Identify which cell holds the provided text, then report its [x, y] central coordinate. 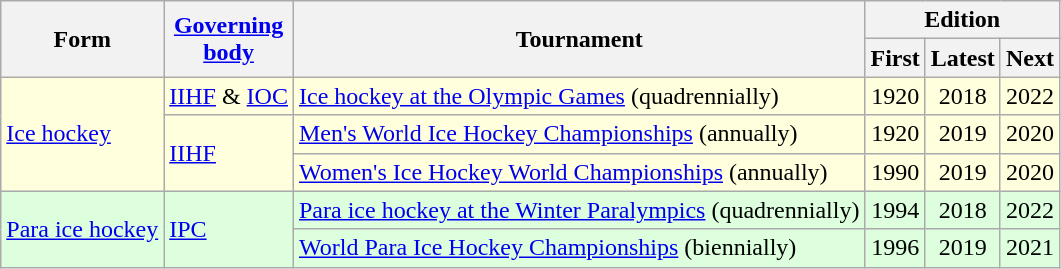
1990 [895, 172]
Men's World Ice Hockey Championships (annually) [578, 134]
1996 [895, 248]
Governingbody [229, 39]
2021 [1030, 248]
Next [1030, 58]
Women's Ice Hockey World Championships (annually) [578, 172]
IIHF & IOC [229, 96]
Para ice hockey at the Winter Paralympics (quadrennially) [578, 210]
Edition [962, 20]
1994 [895, 210]
Para ice hockey [82, 229]
Latest [962, 58]
Form [82, 39]
Ice hockey [82, 134]
IIHF [229, 153]
World Para Ice Hockey Championships (biennially) [578, 248]
Ice hockey at the Olympic Games (quadrennially) [578, 96]
IPC [229, 229]
First [895, 58]
Tournament [578, 39]
